Search for the cell housing the specified text and yield its [x, y] center coordinate. 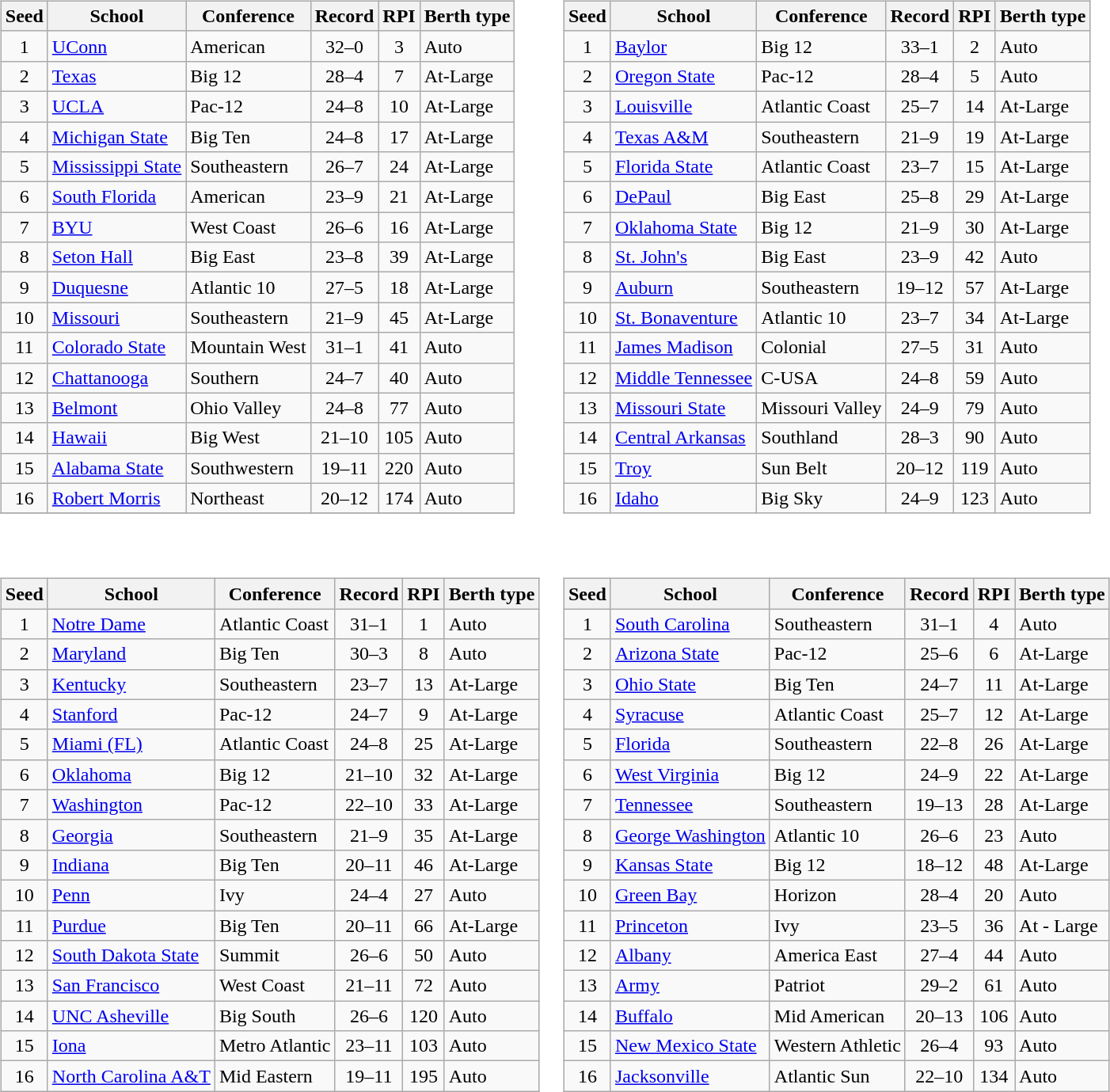
Jacksonville [690, 1076]
San Francisco [131, 986]
27–4 [939, 956]
UNC Asheville [131, 1016]
UCLA [116, 106]
22–8 [939, 744]
26–7 [344, 167]
93 [994, 1046]
Southern [249, 378]
30–3 [369, 654]
Mid Eastern [275, 1076]
Tennessee [690, 805]
George Washington [690, 835]
105 [399, 438]
28–3 [920, 438]
32–0 [344, 46]
Louisville [683, 106]
Baylor [683, 46]
Horizon [838, 895]
24–4 [369, 895]
29 [975, 197]
23–5 [939, 926]
Big West [249, 438]
BYU [116, 227]
Maryland [131, 654]
19–13 [939, 805]
123 [975, 498]
Southland [822, 438]
Oregon State [683, 76]
90 [975, 438]
40 [399, 378]
Princeton [690, 926]
Hawaii [116, 438]
36 [994, 926]
Seton Hall [116, 257]
120 [424, 1016]
Mountain West [249, 348]
32 [424, 774]
21 [399, 197]
103 [424, 1046]
Robert Morris [116, 498]
America East [838, 956]
22 [994, 774]
South Dakota State [131, 956]
18–12 [939, 865]
New Mexico State [690, 1046]
Penn [131, 895]
220 [399, 468]
Western Athletic [838, 1046]
Idaho [683, 498]
Iona [131, 1046]
72 [424, 986]
C-USA [822, 378]
Michigan State [116, 137]
Metro Atlantic [275, 1046]
Alabama State [116, 468]
Purdue [131, 926]
Kansas State [690, 865]
35 [424, 835]
Missouri Valley [822, 408]
Troy [683, 468]
Indiana [131, 865]
33–1 [920, 46]
Big South [275, 1016]
Army [690, 986]
57 [975, 287]
West Virginia [690, 774]
Arizona State [690, 654]
Oklahoma State [683, 227]
44 [994, 956]
25–6 [939, 654]
Northeast [249, 498]
66 [424, 926]
174 [399, 498]
134 [994, 1076]
Central Arkansas [683, 438]
Mid American [838, 1016]
45 [399, 318]
DePaul [683, 197]
Ohio Valley [249, 408]
31 [975, 348]
Stanford [131, 714]
Texas [116, 76]
29–2 [939, 986]
61 [994, 986]
Missouri [116, 318]
79 [975, 408]
28 [994, 805]
34 [975, 318]
27 [424, 895]
Chattanooga [116, 378]
Buffalo [690, 1016]
St. John's [683, 257]
26–4 [939, 1046]
195 [424, 1076]
Oklahoma [131, 774]
James Madison [683, 348]
Georgia [131, 835]
19 [975, 137]
Atlantic Sun [838, 1076]
46 [424, 865]
Middle Tennessee [683, 378]
25–8 [920, 197]
Colorado State [116, 348]
Sun Belt [822, 468]
North Carolina A&T [131, 1076]
23–8 [344, 257]
South Florida [116, 197]
Florida State [683, 167]
Big Sky [822, 498]
Southwestern [249, 468]
23–11 [369, 1046]
Missouri State [683, 408]
South Carolina [690, 624]
At - Large [1062, 926]
18 [399, 287]
21–11 [369, 986]
Albany [690, 956]
Colonial [822, 348]
26 [994, 744]
St. Bonaventure [683, 318]
119 [975, 468]
UConn [116, 46]
Notre Dame [131, 624]
17 [399, 137]
25 [424, 744]
Kentucky [131, 684]
Mississippi State [116, 167]
20 [994, 895]
30 [975, 227]
Texas A&M [683, 137]
Washington [131, 805]
23 [994, 835]
Miami (FL) [131, 744]
Summit [275, 956]
19–12 [920, 287]
77 [399, 408]
39 [399, 257]
50 [424, 956]
Auburn [683, 287]
20–13 [939, 1016]
48 [994, 865]
Patriot [838, 986]
33 [424, 805]
24 [399, 167]
Syracuse [690, 714]
Duquesne [116, 287]
42 [975, 257]
Ohio State [690, 684]
Belmont [116, 408]
59 [975, 378]
41 [399, 348]
106 [994, 1016]
Florida [690, 744]
Green Bay [690, 895]
